Provide the [x, y] coordinate of the cell's center where the given text is located.  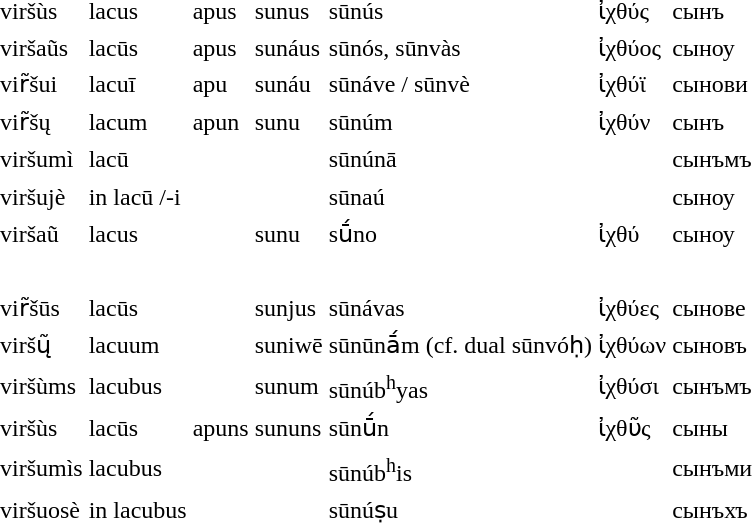
lacuum [138, 346]
ἰχθύες [632, 309]
suniwē [288, 346]
sunjus [288, 309]
apun [220, 123]
lacus [138, 234]
sunáus [288, 48]
ἰχθῦς [632, 428]
in lacū /-i [138, 197]
sūnós, sūnvàs [460, 48]
lacū [138, 160]
sununs [288, 428]
lacum [138, 123]
sunum [288, 387]
apus [220, 48]
sūnúnā [460, 160]
sūnū́n [460, 428]
ἰχθύσι [632, 387]
apuns [220, 428]
lacuī [138, 86]
sūnávas [460, 309]
ἰχθύων [632, 346]
sūnūnā́m (cf. dual sūnvóḥ) [460, 346]
ἰχθύϊ [632, 86]
sūnúm [460, 123]
apu [220, 86]
sunáu [288, 86]
ἰχθύος [632, 48]
ἰχθύν [632, 123]
ἰχθύ [632, 234]
sūnúbhis [460, 470]
sūnúbhyas [460, 387]
sūnaú [460, 197]
sūnáve / sūnvè [460, 86]
sū́no [460, 234]
